Provide the [X, Y] coordinate of the cell's center where the given text is located.  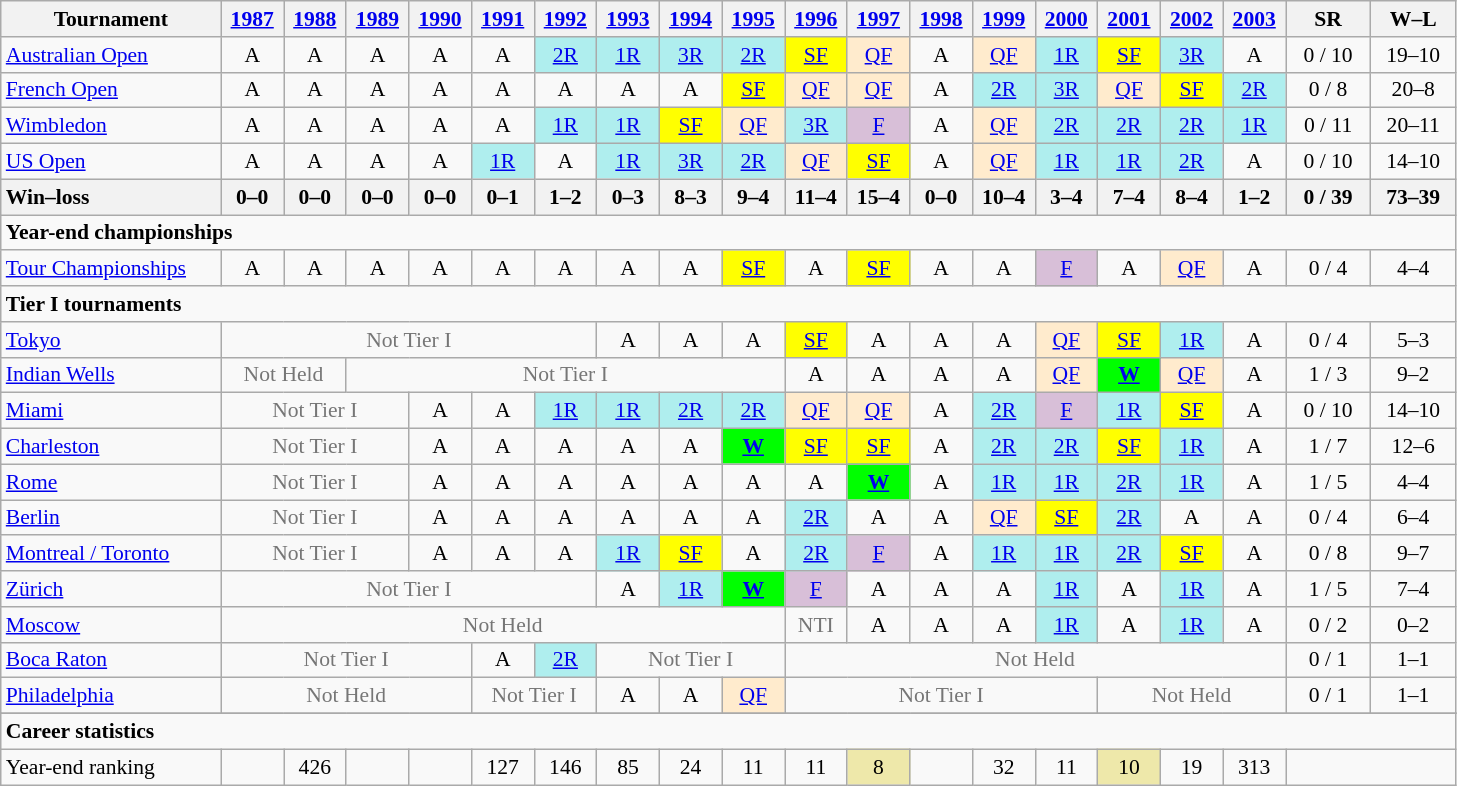
Berlin [111, 518]
1998 [942, 19]
Philadelphia [111, 696]
8–3 [690, 197]
Indian Wells [111, 375]
Miami [111, 411]
1997 [878, 19]
Moscow [111, 625]
2003 [1254, 19]
Tour Championships [111, 269]
85 [628, 767]
Montreal / Toronto [111, 554]
1996 [816, 19]
426 [316, 767]
8 [878, 767]
1993 [628, 19]
20–11 [1414, 126]
3–4 [1066, 197]
1994 [690, 19]
15–4 [878, 197]
1988 [316, 19]
Career statistics [728, 732]
1991 [502, 19]
W–L [1414, 19]
32 [1004, 767]
12–6 [1414, 447]
Year-end championships [728, 233]
9–7 [1414, 554]
Wimbledon [111, 126]
1990 [440, 19]
8–4 [1192, 197]
9–2 [1414, 375]
Australian Open [111, 55]
2002 [1192, 19]
1989 [378, 19]
0–1 [502, 197]
0–2 [1414, 625]
19 [1192, 767]
5–3 [1414, 340]
1 / 3 [1328, 375]
2000 [1066, 19]
Tokyo [111, 340]
Win–loss [111, 197]
Rome [111, 482]
0 / 2 [1328, 625]
US Open [111, 162]
73–39 [1414, 197]
SR [1328, 19]
20–8 [1414, 90]
1995 [754, 19]
Charleston [111, 447]
NTI [816, 625]
1992 [566, 19]
10 [1130, 767]
1987 [252, 19]
Year-end ranking [111, 767]
24 [690, 767]
Tier I tournaments [728, 304]
0–3 [628, 197]
0 / 39 [1328, 197]
146 [566, 767]
Zürich [111, 589]
1 / 7 [1328, 447]
9–4 [754, 197]
Boca Raton [111, 660]
French Open [111, 90]
19–10 [1414, 55]
2001 [1130, 19]
313 [1254, 767]
1999 [1004, 19]
0 / 11 [1328, 126]
127 [502, 767]
Tournament [111, 19]
10–4 [1004, 197]
6–4 [1414, 518]
11–4 [816, 197]
